Extract the [X, Y] coordinate from the center of the cell holding the provided text.  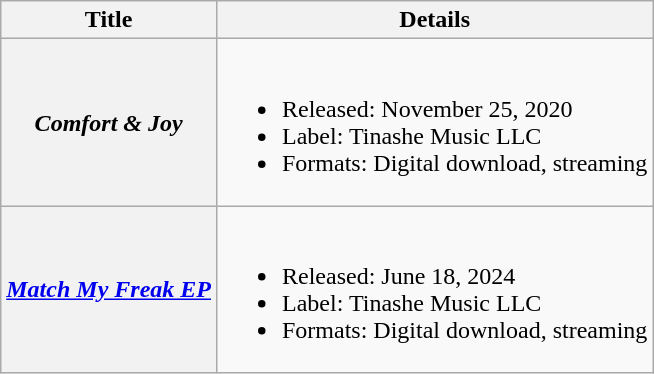
Title [109, 20]
Released: June 18, 2024Label: Tinashe Music LLCFormats: Digital download, streaming [434, 290]
Released: November 25, 2020Label: Tinashe Music LLCFormats: Digital download, streaming [434, 122]
Details [434, 20]
Comfort & Joy [109, 122]
Match My Freak EP [109, 290]
